From the cell containing the given text, extract its center point as [x, y] coordinate. 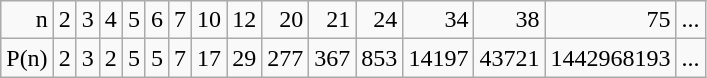
6 [156, 20]
367 [332, 58]
29 [244, 58]
38 [510, 20]
17 [210, 58]
75 [610, 20]
34 [438, 20]
20 [286, 20]
4 [110, 20]
21 [332, 20]
853 [380, 58]
277 [286, 58]
43721 [510, 58]
12 [244, 20]
14197 [438, 58]
10 [210, 20]
n [27, 20]
1442968193 [610, 58]
24 [380, 20]
P(n) [27, 58]
